Find where the given text appears and provide that cell's center as [X, Y] coordinate. 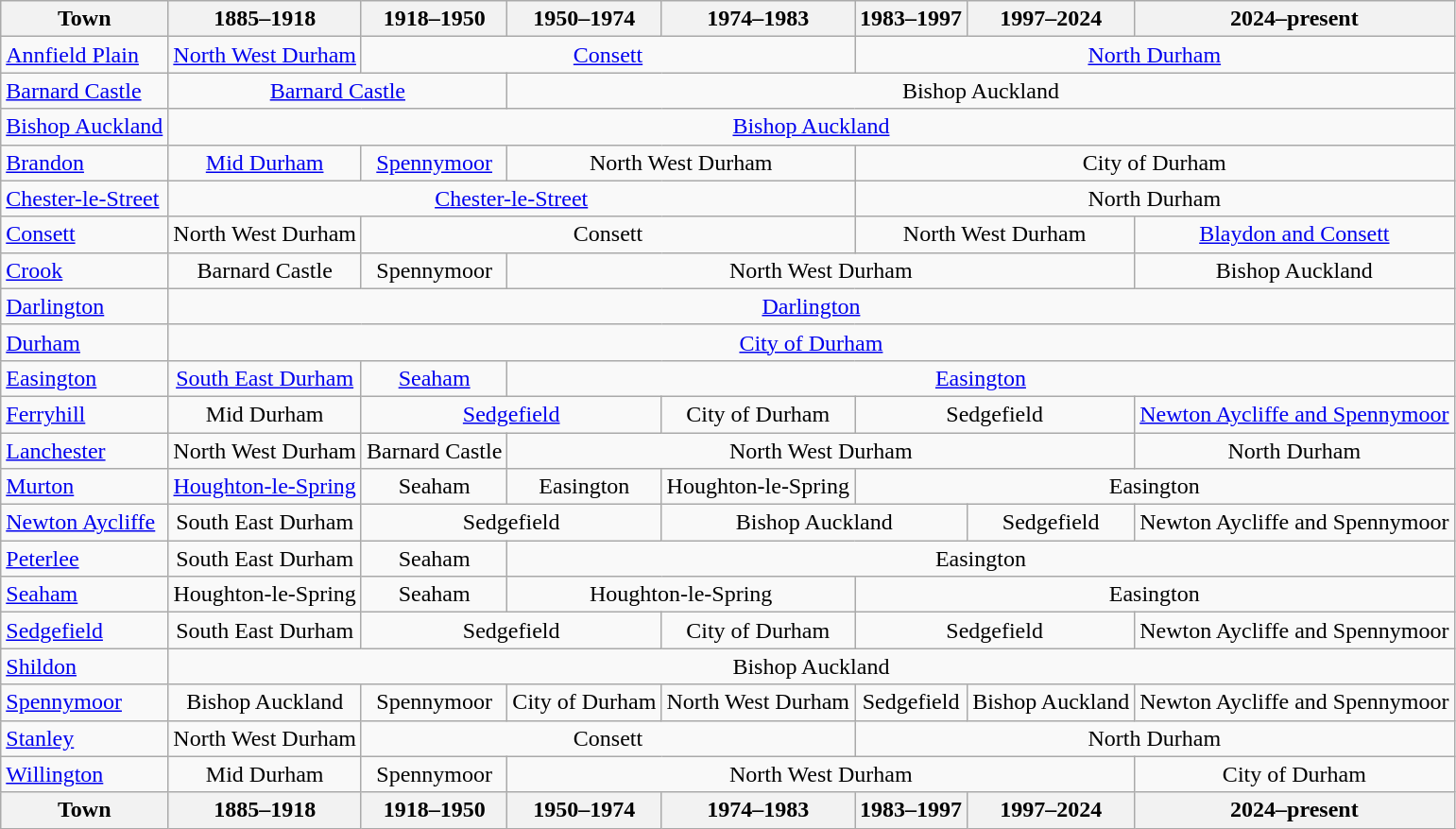
Brandon [85, 163]
Willington [85, 774]
Crook [85, 270]
Murton [85, 487]
Blaydon and Consett [1294, 234]
Lanchester [85, 451]
Shildon [85, 666]
Stanley [85, 738]
Durham [85, 342]
Newton Aycliffe [85, 523]
Ferryhill [85, 414]
Annfield Plain [85, 55]
Peterlee [85, 559]
